For the text-containing cell, return its midpoint in [X, Y] coordinate format. 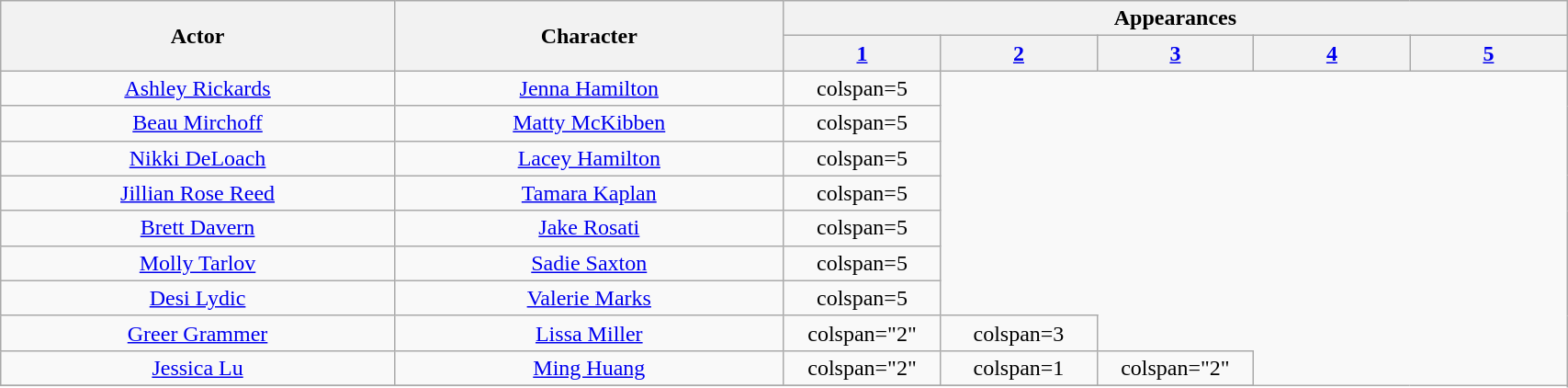
Matty McKibben [589, 123]
Tamara Kaplan [589, 193]
Jessica Lu [198, 368]
Lissa Miller [589, 333]
1 [862, 53]
Sadie Saxton [589, 263]
Valerie Marks [589, 298]
5 [1488, 53]
Lacey Hamilton [589, 158]
colspan=1 [1019, 368]
Molly Tarlov [198, 263]
Appearances [1175, 18]
Beau Mirchoff [198, 123]
3 [1175, 53]
Actor [198, 36]
Character [589, 36]
Desi Lydic [198, 298]
4 [1332, 53]
Greer Grammer [198, 333]
Brett Davern [198, 228]
Ashley Rickards [198, 88]
Jillian Rose Reed [198, 193]
2 [1019, 53]
colspan=3 [1019, 333]
Ming Huang [589, 368]
Jake Rosati [589, 228]
Jenna Hamilton [589, 88]
Nikki DeLoach [198, 158]
